Capture the cell that displays the provided text and extract its (x, y) central coordinate. 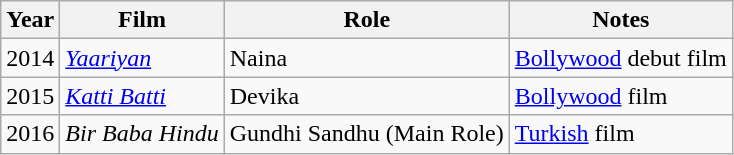
Bollywood film (620, 96)
Bollywood debut film (620, 58)
2014 (30, 58)
Yaariyan (142, 58)
Turkish film (620, 134)
Naina (366, 58)
Katti Batti (142, 96)
Film (142, 20)
Role (366, 20)
Devika (366, 96)
Bir Baba Hindu (142, 134)
Gundhi Sandhu (Main Role) (366, 134)
2016 (30, 134)
Year (30, 20)
2015 (30, 96)
Notes (620, 20)
